Provide the (x, y) coordinate of the cell's center where the given text is located.  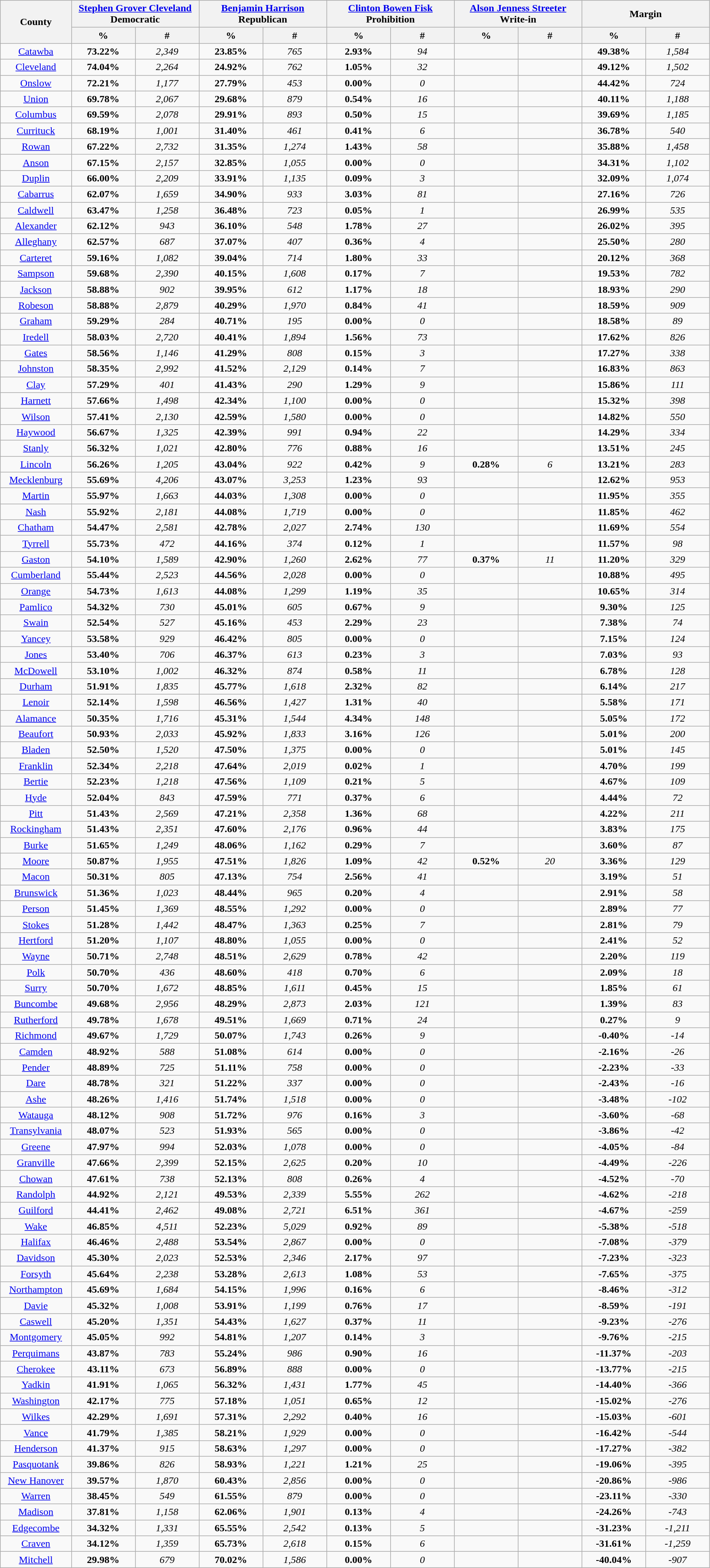
915 (167, 1448)
2.91% (614, 893)
Macon (36, 877)
2,569 (167, 813)
-20.86% (614, 1480)
2,732 (167, 146)
Moore (36, 861)
2,121 (167, 1194)
47.56% (231, 782)
48.44% (231, 893)
Graham (36, 321)
Stokes (36, 924)
1.21% (359, 1464)
43.04% (231, 464)
32.85% (231, 162)
Henderson (36, 1448)
17.27% (614, 353)
Vance (36, 1432)
69.59% (103, 115)
3.16% (359, 734)
4.67% (614, 782)
-191 (678, 1306)
Beaufort (36, 734)
6.78% (614, 670)
762 (294, 67)
614 (294, 1052)
45.64% (103, 1274)
0.90% (359, 1353)
783 (167, 1353)
68.19% (103, 131)
1,109 (294, 782)
54.43% (231, 1321)
53.40% (103, 654)
863 (678, 369)
61 (678, 988)
48.26% (103, 1099)
-4.52% (614, 1178)
Hyde (36, 798)
129 (678, 861)
41.29% (231, 353)
-31.23% (614, 1528)
-4.62% (614, 1194)
5.58% (614, 702)
41.79% (103, 1432)
128 (678, 670)
334 (678, 432)
3.03% (359, 194)
15.32% (614, 400)
1,221 (294, 1464)
12.62% (614, 480)
Onslow (36, 83)
52.34% (103, 766)
0.36% (359, 242)
1,901 (294, 1512)
47.13% (231, 877)
-323 (678, 1258)
48.07% (103, 1131)
34.90% (231, 194)
50.71% (103, 956)
67.22% (103, 146)
-4.05% (614, 1147)
0.88% (359, 448)
Davie (36, 1306)
52.04% (103, 798)
35 (422, 591)
2.32% (359, 686)
59.16% (103, 258)
321 (167, 1083)
55.97% (103, 496)
2,349 (167, 51)
Stephen Grover ClevelandDemocratic (135, 14)
554 (678, 528)
Orange (36, 591)
50.93% (103, 734)
47.97% (103, 1147)
2,618 (294, 1544)
0.28% (486, 464)
1,502 (678, 67)
130 (422, 528)
1.05% (359, 67)
40.11% (614, 99)
Brunswick (36, 893)
33 (422, 258)
0.70% (359, 972)
35.88% (614, 146)
1,580 (294, 416)
49.08% (231, 1210)
50.87% (103, 861)
461 (294, 131)
0.12% (359, 544)
49.12% (614, 67)
9.30% (614, 607)
284 (167, 321)
172 (678, 718)
908 (167, 1115)
Alleghany (36, 242)
48.92% (103, 1052)
-312 (678, 1290)
49.68% (103, 1004)
Polk (36, 972)
495 (678, 575)
4,511 (167, 1226)
2,542 (294, 1528)
1,351 (167, 1321)
2,720 (167, 337)
Richmond (36, 1036)
-26 (678, 1052)
Catawba (36, 51)
1.77% (359, 1385)
706 (167, 654)
5,029 (294, 1226)
2,339 (294, 1194)
Wilson (36, 416)
2,399 (167, 1163)
53.58% (103, 639)
1,292 (294, 909)
48.55% (231, 909)
45.31% (231, 718)
47.51% (231, 861)
15.86% (614, 385)
2,856 (294, 1480)
-68 (678, 1115)
65.55% (231, 1528)
986 (294, 1353)
1,158 (167, 1512)
1,663 (167, 496)
1,363 (294, 924)
1,188 (678, 99)
1,205 (167, 464)
58.56% (103, 353)
Transylvania (36, 1131)
42.29% (103, 1417)
2,078 (167, 115)
53.91% (231, 1306)
-1,259 (678, 1544)
1,051 (294, 1401)
46.46% (103, 1242)
26.99% (614, 210)
42.90% (231, 559)
-15.02% (614, 1401)
40.29% (231, 305)
1.23% (359, 480)
111 (678, 385)
355 (678, 496)
1,325 (167, 432)
-84 (678, 1147)
Currituck (36, 131)
2,209 (167, 178)
Rockingham (36, 829)
1,100 (294, 400)
-7.65% (614, 1274)
1.17% (359, 289)
407 (294, 242)
47.64% (231, 766)
47.61% (103, 1178)
922 (294, 464)
200 (678, 734)
18.93% (614, 289)
1.80% (359, 258)
730 (167, 607)
55.69% (103, 480)
61.55% (231, 1496)
50.31% (103, 877)
Burke (36, 845)
24 (422, 1020)
44.56% (231, 575)
933 (294, 194)
2,581 (167, 528)
1,729 (167, 1036)
Haywood (36, 432)
0.05% (359, 210)
Yadkin (36, 1385)
0.78% (359, 956)
38.45% (103, 1496)
Montgomery (36, 1337)
-11.37% (614, 1353)
991 (294, 432)
-42 (678, 1131)
40.15% (231, 274)
48.51% (231, 956)
48.47% (231, 924)
-382 (678, 1448)
1,672 (167, 988)
1,146 (167, 353)
1,021 (167, 448)
47.59% (231, 798)
7.15% (614, 639)
52.54% (103, 623)
68 (422, 813)
47.60% (231, 829)
2.03% (359, 1004)
51.22% (231, 1083)
Harnett (36, 400)
Union (36, 99)
-226 (678, 1163)
Cherokee (36, 1369)
-743 (678, 1512)
2,033 (167, 734)
-601 (678, 1417)
48.78% (103, 1083)
47.50% (231, 750)
69.78% (103, 99)
Davidson (36, 1258)
217 (678, 686)
550 (678, 416)
53 (422, 1274)
976 (294, 1115)
0.92% (359, 1226)
Buncombe (36, 1004)
-4.49% (614, 1163)
1,929 (294, 1432)
49.67% (103, 1036)
0.65% (359, 1401)
1,584 (678, 51)
23.85% (231, 51)
765 (294, 51)
1,743 (294, 1036)
548 (294, 226)
McDowell (36, 670)
10.65% (614, 591)
62.06% (231, 1512)
171 (678, 702)
48.06% (231, 845)
46.42% (231, 639)
56.89% (231, 1369)
37.81% (103, 1512)
2,629 (294, 956)
54.15% (231, 1290)
48.60% (231, 972)
2,264 (167, 67)
782 (678, 274)
1,618 (294, 686)
54.73% (103, 591)
Duplin (36, 178)
2.62% (359, 559)
121 (422, 1004)
965 (294, 893)
51.65% (103, 845)
49.53% (231, 1194)
2,176 (294, 829)
535 (678, 210)
0.41% (359, 131)
42.59% (231, 416)
1,308 (294, 496)
4.70% (614, 766)
2.20% (614, 956)
1,135 (294, 178)
-23.11% (614, 1496)
195 (294, 321)
771 (294, 798)
Greene (36, 1147)
19.53% (614, 274)
245 (678, 448)
1,107 (167, 940)
4,206 (167, 480)
Rutherford (36, 1020)
1,627 (294, 1321)
18.59% (614, 305)
52.15% (231, 1163)
Surry (36, 988)
53.28% (231, 1274)
-518 (678, 1226)
34.32% (103, 1528)
45.05% (103, 1337)
1,894 (294, 337)
57.29% (103, 385)
-40.04% (614, 1560)
-330 (678, 1496)
41.91% (103, 1385)
0.09% (359, 178)
51.20% (103, 940)
893 (294, 115)
Chatham (36, 528)
32.09% (614, 178)
11.95% (614, 496)
1,274 (294, 146)
49.38% (614, 51)
42.34% (231, 400)
-203 (678, 1353)
51.72% (231, 1115)
36.48% (231, 210)
0.84% (359, 305)
Person (36, 909)
17.62% (614, 337)
Bertie (36, 782)
0.58% (359, 670)
53.54% (231, 1242)
37.07% (231, 242)
-9.76% (614, 1337)
1.43% (359, 146)
1,611 (294, 988)
0.50% (359, 115)
401 (167, 385)
-0.40% (614, 1036)
22 (422, 432)
55.24% (231, 1353)
-366 (678, 1385)
754 (294, 877)
4.34% (359, 718)
-24.26% (614, 1512)
25 (422, 1464)
31.35% (231, 146)
39.57% (103, 1480)
-7.08% (614, 1242)
1,719 (294, 512)
New Hanover (36, 1480)
31.40% (231, 131)
83 (678, 1004)
Northampton (36, 1290)
992 (167, 1337)
13.51% (614, 448)
262 (422, 1194)
52.13% (231, 1178)
44 (422, 829)
57.18% (231, 1401)
7.03% (614, 654)
1,669 (294, 1020)
2,613 (294, 1274)
0.71% (359, 1020)
57.41% (103, 416)
56.67% (103, 432)
45.01% (231, 607)
73 (422, 337)
5.55% (359, 1194)
25.50% (614, 242)
4.22% (614, 813)
Caldwell (36, 210)
Martin (36, 496)
1,065 (167, 1385)
776 (294, 448)
82 (422, 686)
-3.48% (614, 1099)
Watauga (36, 1115)
Washington (36, 1401)
2,879 (167, 305)
2.41% (614, 940)
418 (294, 972)
199 (678, 766)
51.45% (103, 909)
0.45% (359, 988)
2,867 (294, 1242)
679 (167, 1560)
2,351 (167, 829)
Pender (36, 1067)
2,019 (294, 766)
125 (678, 607)
97 (422, 1258)
1,023 (167, 893)
2,067 (167, 99)
34.12% (103, 1544)
29.98% (103, 1560)
48.80% (231, 940)
-907 (678, 1560)
Wilkes (36, 1417)
62.07% (103, 194)
County (36, 22)
-13.77% (614, 1369)
5.05% (614, 718)
-19.06% (614, 1464)
Caswell (36, 1321)
1.31% (359, 702)
Bladen (36, 750)
18.58% (614, 321)
211 (678, 813)
0.27% (614, 1020)
2.89% (614, 909)
2.17% (359, 1258)
1,613 (167, 591)
-2.23% (614, 1067)
1.19% (359, 591)
-14 (678, 1036)
39.69% (614, 115)
11.69% (614, 528)
63.47% (103, 210)
45 (422, 1385)
1,996 (294, 1290)
1,008 (167, 1306)
44.41% (103, 1210)
888 (294, 1369)
47.66% (103, 1163)
Warren (36, 1496)
10.88% (614, 575)
6.14% (614, 686)
-15.03% (614, 1417)
59.68% (103, 274)
Pasquotank (36, 1464)
Rowan (36, 146)
2.56% (359, 877)
Wake (36, 1226)
44.92% (103, 1194)
51.93% (231, 1131)
42.17% (103, 1401)
51.28% (103, 924)
3.19% (614, 877)
Jackson (36, 289)
43.07% (231, 480)
-33 (678, 1067)
1,258 (167, 210)
124 (678, 639)
51.36% (103, 893)
49.51% (231, 1020)
395 (678, 226)
52.03% (231, 1147)
Pitt (36, 813)
843 (167, 798)
58.21% (231, 1432)
1,586 (294, 1560)
-259 (678, 1210)
74.04% (103, 67)
2,027 (294, 528)
726 (678, 194)
59.29% (103, 321)
-4.67% (614, 1210)
Benjamin HarrisonRepublican (263, 14)
46.32% (231, 670)
1,520 (167, 750)
0.54% (359, 99)
34.31% (614, 162)
Madison (36, 1512)
55.44% (103, 575)
0.42% (359, 464)
874 (294, 670)
Nash (36, 512)
70.02% (231, 1560)
1,331 (167, 1528)
45.30% (103, 1258)
109 (678, 782)
1.39% (614, 1004)
44.16% (231, 544)
0.02% (359, 766)
943 (167, 226)
43.11% (103, 1369)
0.76% (359, 1306)
1,970 (294, 305)
14.82% (614, 416)
48.85% (231, 988)
40.71% (231, 321)
1,002 (167, 670)
7.38% (614, 623)
58.35% (103, 369)
613 (294, 654)
1,518 (294, 1099)
62.12% (103, 226)
Tyrrell (36, 544)
67.15% (103, 162)
Lenoir (36, 702)
23 (422, 623)
39.95% (231, 289)
-8.59% (614, 1306)
-102 (678, 1099)
1,498 (167, 400)
45.77% (231, 686)
Alamance (36, 718)
3.83% (614, 829)
1,260 (294, 559)
1,835 (167, 686)
1.09% (359, 861)
81 (422, 194)
1,589 (167, 559)
51.08% (231, 1052)
523 (167, 1131)
0.52% (486, 861)
58.03% (103, 337)
42.80% (231, 448)
79 (678, 924)
714 (294, 258)
588 (167, 1052)
1.08% (359, 1274)
1.85% (614, 988)
329 (678, 559)
27.79% (231, 83)
41.37% (103, 1448)
1.56% (359, 337)
Anson (36, 162)
39.86% (103, 1464)
44.42% (614, 83)
6.51% (359, 1210)
26.02% (614, 226)
565 (294, 1131)
436 (167, 972)
-8.46% (614, 1290)
Guilford (36, 1210)
Jones (36, 654)
1,431 (294, 1385)
1,297 (294, 1448)
Hertford (36, 940)
1,427 (294, 702)
368 (678, 258)
-986 (678, 1480)
1,185 (678, 115)
43.87% (103, 1353)
Camden (36, 1052)
612 (294, 289)
2,292 (294, 1417)
50.35% (103, 718)
1,375 (294, 750)
738 (167, 1178)
2.81% (614, 924)
11.20% (614, 559)
Wayne (36, 956)
Columbus (36, 115)
Clinton Bowen FiskProhibition (390, 14)
1,359 (167, 1544)
2,130 (167, 416)
11.57% (614, 544)
2,346 (294, 1258)
Cabarrus (36, 194)
1,826 (294, 861)
58.63% (231, 1448)
Ashe (36, 1099)
52.50% (103, 750)
2,358 (294, 813)
2,129 (294, 369)
Iredell (36, 337)
1,218 (167, 782)
337 (294, 1083)
-9.23% (614, 1321)
119 (678, 956)
45.20% (103, 1321)
1,177 (167, 83)
2,721 (294, 1210)
-16 (678, 1083)
2,462 (167, 1210)
20 (550, 861)
36.10% (231, 226)
48.12% (103, 1115)
-375 (678, 1274)
46.85% (103, 1226)
902 (167, 289)
4.44% (614, 798)
-2.43% (614, 1083)
Cleveland (36, 67)
1,691 (167, 1417)
60.43% (231, 1480)
0.94% (359, 432)
54.81% (231, 1337)
673 (167, 1369)
2,625 (294, 1163)
Durham (36, 686)
-395 (678, 1464)
Margin (646, 14)
1,870 (167, 1480)
54.10% (103, 559)
45.69% (103, 1290)
605 (294, 607)
-379 (678, 1242)
280 (678, 242)
2,390 (167, 274)
2,023 (167, 1258)
44.03% (231, 496)
2,523 (167, 575)
11.85% (614, 512)
1,207 (294, 1337)
-3.60% (614, 1115)
0.25% (359, 924)
-7.23% (614, 1258)
2,956 (167, 1004)
Alson Jenness StreeterWrite-in (518, 14)
-17.27% (614, 1448)
-14.40% (614, 1385)
17 (422, 1306)
Mitchell (36, 1560)
98 (678, 544)
42.39% (231, 432)
1,684 (167, 1290)
0.23% (359, 654)
Yancey (36, 639)
Franklin (36, 766)
2,488 (167, 1242)
1,659 (167, 194)
72 (678, 798)
374 (294, 544)
-3.86% (614, 1131)
1,162 (294, 845)
Stanly (36, 448)
40.41% (231, 337)
2.74% (359, 528)
0.96% (359, 829)
0.17% (359, 274)
56.26% (103, 464)
758 (294, 1067)
41.52% (231, 369)
Perquimans (36, 1353)
1,385 (167, 1432)
Pamlico (36, 607)
687 (167, 242)
54.32% (103, 607)
Craven (36, 1544)
2,238 (167, 1274)
2.09% (614, 972)
2.93% (359, 51)
725 (167, 1067)
1,369 (167, 909)
724 (678, 83)
2,218 (167, 766)
1,678 (167, 1020)
16.83% (614, 369)
87 (678, 845)
1,074 (678, 178)
-70 (678, 1178)
1,001 (167, 131)
2,873 (294, 1004)
1,608 (294, 274)
3.36% (614, 861)
57.66% (103, 400)
47.21% (231, 813)
52 (678, 940)
2,028 (294, 575)
Alexander (36, 226)
527 (167, 623)
1,955 (167, 861)
-1,211 (678, 1528)
52.14% (103, 702)
1,458 (678, 146)
-544 (678, 1432)
0.29% (359, 845)
-5.38% (614, 1226)
Carteret (36, 258)
54.47% (103, 528)
65.73% (231, 1544)
49.78% (103, 1020)
1,833 (294, 734)
73.22% (103, 51)
58.93% (231, 1464)
51.11% (231, 1067)
361 (422, 1210)
Granville (36, 1163)
909 (678, 305)
145 (678, 750)
126 (422, 734)
723 (294, 210)
Gates (36, 353)
1,544 (294, 718)
51.74% (231, 1099)
338 (678, 353)
1,199 (294, 1306)
42.78% (231, 528)
55.92% (103, 512)
3,253 (294, 480)
51 (678, 877)
314 (678, 591)
Robeson (36, 305)
74 (678, 623)
-16.42% (614, 1432)
0.40% (359, 1417)
48.89% (103, 1067)
-218 (678, 1194)
14.29% (614, 432)
46.37% (231, 654)
50.07% (231, 1036)
12 (422, 1401)
Chowan (36, 1178)
0.67% (359, 607)
32 (422, 67)
-31.61% (614, 1544)
45.16% (231, 623)
462 (678, 512)
Mecklenburg (36, 480)
1,082 (167, 258)
53.10% (103, 670)
39.04% (231, 258)
Lincoln (36, 464)
Edgecombe (36, 1528)
1,442 (167, 924)
46.56% (231, 702)
36.78% (614, 131)
1,598 (167, 702)
20.12% (614, 258)
1.29% (359, 385)
1,249 (167, 845)
48.29% (231, 1004)
2,181 (167, 512)
1,716 (167, 718)
94 (422, 51)
Johnston (36, 369)
1,078 (294, 1147)
1,416 (167, 1099)
Dare (36, 1083)
27 (422, 226)
775 (167, 1401)
540 (678, 131)
Cumberland (36, 575)
Forsyth (36, 1274)
1,102 (678, 162)
472 (167, 544)
55.73% (103, 544)
Sampson (36, 274)
2,748 (167, 956)
40 (422, 702)
549 (167, 1496)
51.91% (103, 686)
1.36% (359, 813)
Halifax (36, 1242)
72.21% (103, 83)
Swain (36, 623)
148 (422, 718)
0.21% (359, 782)
57.31% (231, 1417)
-2.16% (614, 1052)
929 (167, 639)
3.60% (614, 845)
62.57% (103, 242)
283 (678, 464)
1.78% (359, 226)
Gaston (36, 559)
27.16% (614, 194)
29.91% (231, 115)
45.32% (103, 1306)
41.43% (231, 385)
398 (678, 400)
45.92% (231, 734)
994 (167, 1147)
Randolph (36, 1194)
10 (422, 1163)
52.53% (231, 1258)
13.21% (614, 464)
175 (678, 829)
2.29% (359, 623)
1,299 (294, 591)
953 (678, 480)
33.91% (231, 178)
24.92% (231, 67)
2,992 (167, 369)
Clay (36, 385)
66.00% (103, 178)
2,157 (167, 162)
29.68% (231, 99)
